For the text-containing cell, return its midpoint in [X, Y] coordinate format. 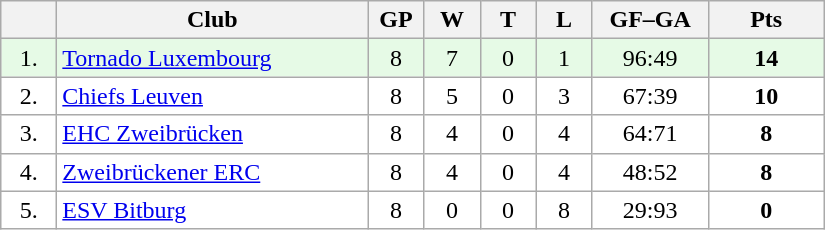
67:39 [650, 96]
GF–GA [650, 20]
96:49 [650, 58]
48:52 [650, 172]
3. [29, 134]
T [508, 20]
2. [29, 96]
29:93 [650, 210]
Chiefs Leuven [212, 96]
Club [212, 20]
5. [29, 210]
4. [29, 172]
W [452, 20]
10 [766, 96]
GP [396, 20]
7 [452, 58]
3 [564, 96]
Pts [766, 20]
64:71 [650, 134]
5 [452, 96]
14 [766, 58]
1. [29, 58]
Zweibrückener ERC [212, 172]
ESV Bitburg [212, 210]
EHC Zweibrücken [212, 134]
Tornado Luxembourg [212, 58]
1 [564, 58]
L [564, 20]
